Pinpoint the cell where the given text exists, returning its [x, y] midpoint coordinate. 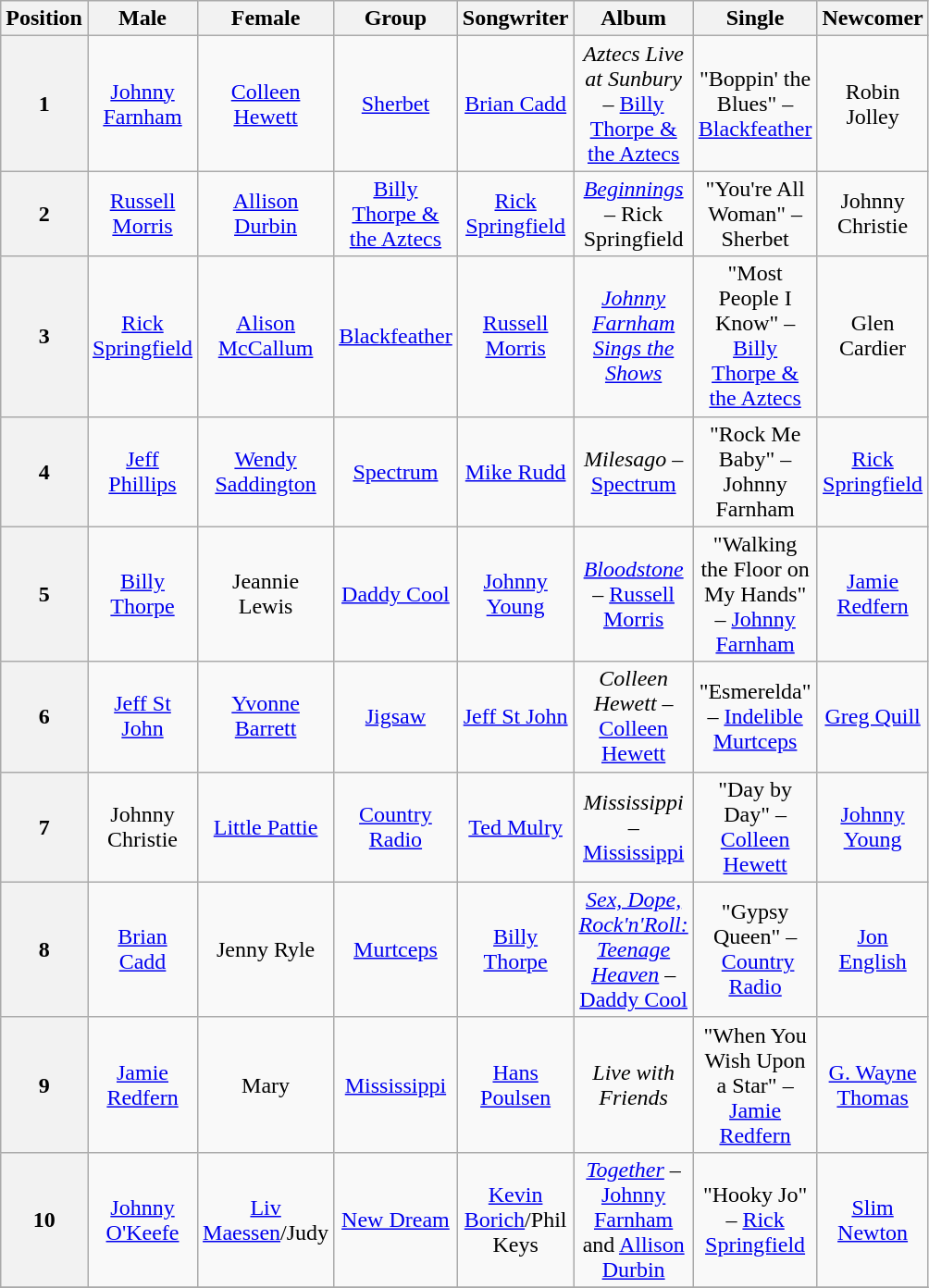
New Dream [396, 1220]
9 [44, 1084]
Country Radio [396, 827]
"Hooky Jo" – Rick Springfield [755, 1220]
Slim Newton [873, 1220]
Billy Thorpe & the Aztecs [396, 214]
Album [633, 19]
Single [755, 19]
Group [396, 19]
"Most People I Know" – Billy Thorpe & the Aztecs [755, 337]
"When You Wish Upon a Star" – Jamie Redfern [755, 1084]
Johnny O'Keefe [142, 1220]
8 [44, 949]
Johnny Farnham [142, 104]
Alison McCallum [266, 337]
Female [266, 19]
Mississippi [396, 1084]
Songwriter [515, 19]
2 [44, 214]
Robin Jolley [873, 104]
Spectrum [396, 472]
Bloodstone – Russell Morris [633, 594]
Colleen Hewett [266, 104]
Daddy Cool [396, 594]
Yvonne Barrett [266, 716]
Glen Cardier [873, 337]
Jigsaw [396, 716]
Jon English [873, 949]
Aztecs Live at Sunbury – Billy Thorpe & the Aztecs [633, 104]
3 [44, 337]
1 [44, 104]
Sherbet [396, 104]
Jeannie Lewis [266, 594]
Ted Mulry [515, 827]
"Boppin' the Blues" – Blackfeather [755, 104]
Sex, Dope, Rock'n'Roll: Teenage Heaven – Daddy Cool [633, 949]
Jenny Ryle [266, 949]
Milesago – Spectrum [633, 472]
Jeff Phillips [142, 472]
4 [44, 472]
Liv Maessen/Judy [266, 1220]
Newcomer [873, 19]
Greg Quill [873, 716]
"Rock Me Baby" – Johnny Farnham [755, 472]
Mary [266, 1084]
7 [44, 827]
Kevin Borich/Phil Keys [515, 1220]
Wendy Saddington [266, 472]
"Esmerelda" – Indelible Murtceps [755, 716]
Mike Rudd [515, 472]
Male [142, 19]
6 [44, 716]
Murtceps [396, 949]
Position [44, 19]
Blackfeather [396, 337]
Live with Friends [633, 1084]
Little Pattie [266, 827]
"Walking the Floor on My Hands" – Johnny Farnham [755, 594]
5 [44, 594]
Colleen Hewett – Colleen Hewett [633, 716]
"Gypsy Queen" – Country Radio [755, 949]
10 [44, 1220]
Mississippi – Mississippi [633, 827]
"Day by Day" – Colleen Hewett [755, 827]
"You're All Woman" – Sherbet [755, 214]
G. Wayne Thomas [873, 1084]
Hans Poulsen [515, 1084]
Johnny Farnham Sings the Shows [633, 337]
Together – Johnny Farnham and Allison Durbin [633, 1220]
Allison Durbin [266, 214]
Beginnings – Rick Springfield [633, 214]
